Return [x, y] of the center of cell containing provided text 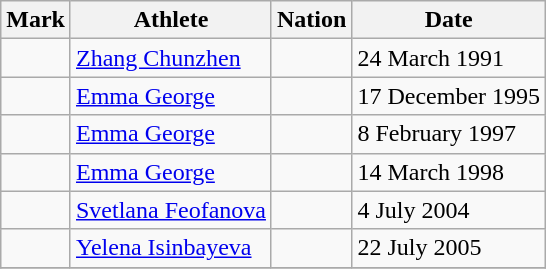
24 March 1991 [449, 58]
22 July 2005 [449, 248]
8 February 1997 [449, 134]
Yelena Isinbayeva [170, 248]
Zhang Chunzhen [170, 58]
14 March 1998 [449, 172]
4 July 2004 [449, 210]
Date [449, 20]
Svetlana Feofanova [170, 210]
Nation [311, 20]
17 December 1995 [449, 96]
Mark [36, 20]
Athlete [170, 20]
